Identify which cell holds the provided text, then report its [x, y] central coordinate. 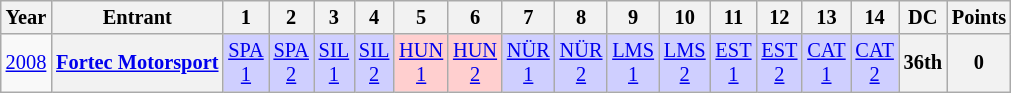
NÜR1 [528, 63]
CAT1 [826, 63]
36th [923, 63]
DC [923, 17]
2008 [26, 63]
0 [979, 63]
NÜR2 [582, 63]
SPA1 [246, 63]
CAT2 [875, 63]
SIL2 [374, 63]
14 [875, 17]
11 [734, 17]
13 [826, 17]
8 [582, 17]
EST2 [779, 63]
EST1 [734, 63]
Fortec Motorsport [137, 63]
12 [779, 17]
2 [292, 17]
Entrant [137, 17]
10 [685, 17]
LMS2 [685, 63]
4 [374, 17]
LMS1 [633, 63]
1 [246, 17]
SIL1 [334, 63]
SPA2 [292, 63]
9 [633, 17]
7 [528, 17]
3 [334, 17]
Year [26, 17]
HUN1 [421, 63]
6 [475, 17]
5 [421, 17]
Points [979, 17]
HUN2 [475, 63]
